Extract the (x, y) coordinate from the center of the cell holding the provided text.  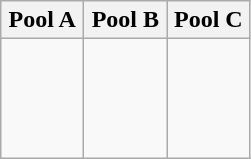
Pool B (126, 20)
Pool C (208, 20)
Pool A (42, 20)
